Output the [X, Y] coordinate of the center of the cell containing the given text.  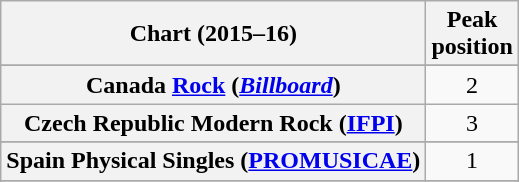
Chart (2015–16) [214, 34]
Peakposition [472, 34]
2 [472, 85]
Canada Rock (Billboard) [214, 85]
3 [472, 123]
Spain Physical Singles (PROMUSICAE) [214, 161]
Czech Republic Modern Rock (IFPI) [214, 123]
1 [472, 161]
